Capture the cell that displays the provided text and extract its (X, Y) central coordinate. 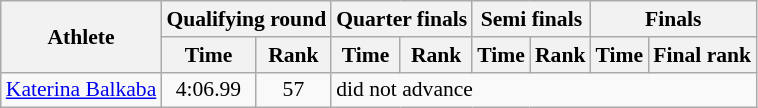
Katerina Balkaba (82, 90)
Final rank (702, 55)
Athlete (82, 36)
did not advance (544, 90)
Qualifying round (246, 19)
4:06.99 (208, 90)
Finals (674, 19)
Semi finals (531, 19)
Quarter finals (402, 19)
57 (294, 90)
